Provide the (X, Y) coordinate of the cell's center where the given text is located.  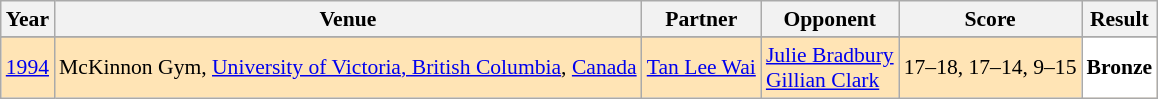
Partner (702, 19)
Tan Lee Wai (702, 68)
Julie Bradbury Gillian Clark (830, 68)
Opponent (830, 19)
McKinnon Gym, University of Victoria, British Columbia, Canada (348, 68)
Bronze (1120, 68)
1994 (28, 68)
Result (1120, 19)
Venue (348, 19)
Year (28, 19)
17–18, 17–14, 9–15 (990, 68)
Score (990, 19)
